Pinpoint the cell where the given text exists, returning its [x, y] midpoint coordinate. 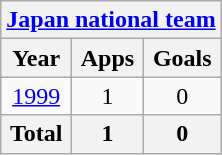
Year [36, 58]
1999 [36, 96]
Apps [108, 58]
Total [36, 134]
Japan national team [111, 20]
Goals [182, 58]
